Return the [x, y] coordinate for the center point of the cell that contains the specified text.  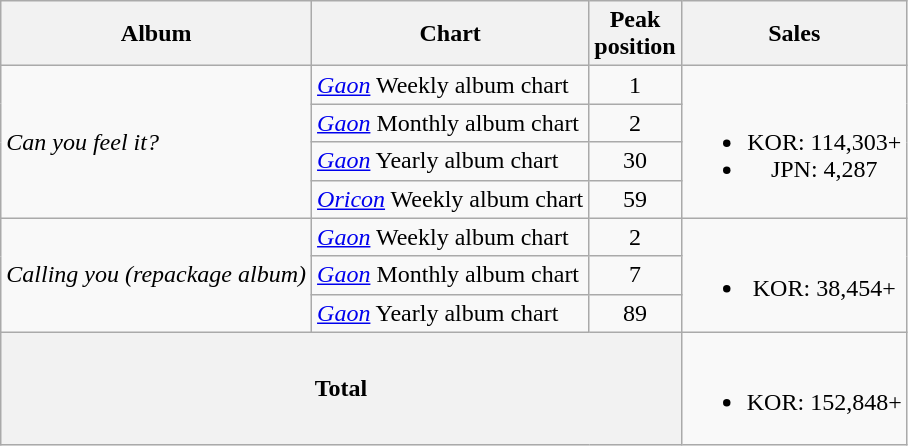
KOR: 152,848+ [794, 388]
Total [342, 388]
Chart [450, 34]
Peakposition [635, 34]
1 [635, 85]
KOR: 38,454+ [794, 275]
7 [635, 275]
Calling you (repackage album) [156, 275]
KOR: 114,303+JPN: 4,287 [794, 142]
Sales [794, 34]
59 [635, 199]
Album [156, 34]
Oricon Weekly album chart [450, 199]
Can you feel it? [156, 142]
30 [635, 161]
89 [635, 313]
